From the cell containing the given text, extract its center point as [x, y] coordinate. 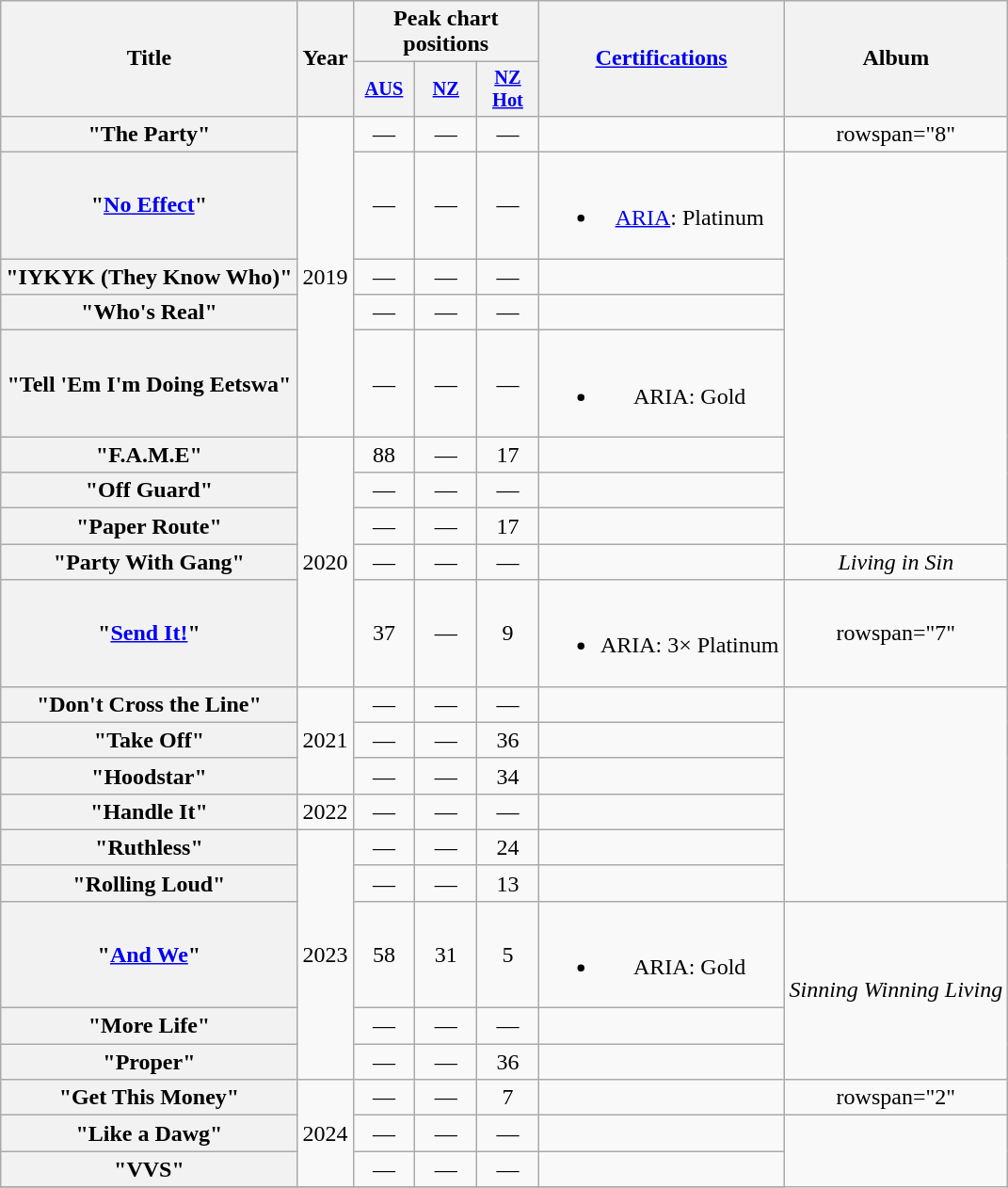
Album [896, 58]
rowspan="2" [896, 1098]
2023 [326, 955]
2022 [326, 811]
13 [508, 883]
"Send It!" [149, 633]
"Paper Route" [149, 526]
NZ [446, 89]
AUS [384, 89]
rowspan="8" [896, 134]
2019 [326, 276]
Living in Sin [896, 562]
"Ruthless" [149, 847]
"Who's Real" [149, 313]
5 [508, 955]
Peak chart positions [446, 32]
"Proper" [149, 1062]
NZHot [508, 89]
"Like a Dawg" [149, 1133]
2021 [326, 740]
rowspan="7" [896, 633]
37 [384, 633]
"Get This Money" [149, 1098]
"Don't Cross the Line" [149, 704]
Year [326, 58]
"Tell 'Em I'm Doing Eetswa" [149, 384]
"And We" [149, 955]
24 [508, 847]
2020 [326, 561]
"Party With Gang" [149, 562]
"Rolling Loud" [149, 883]
ARIA: 3× Platinum [661, 633]
"Take Off" [149, 740]
"IYKYK (They Know Who)" [149, 277]
58 [384, 955]
34 [508, 776]
"Off Guard" [149, 490]
Title [149, 58]
"F.A.M.E" [149, 455]
"VVS" [149, 1169]
Certifications [661, 58]
7 [508, 1098]
"The Party" [149, 134]
ARIA: Platinum [661, 205]
31 [446, 955]
"Hoodstar" [149, 776]
88 [384, 455]
9 [508, 633]
"Handle It" [149, 811]
2024 [326, 1133]
"No Effect" [149, 205]
"More Life" [149, 1026]
Sinning Winning Living [896, 990]
